Identify which cell holds the provided text, then report its [X, Y] central coordinate. 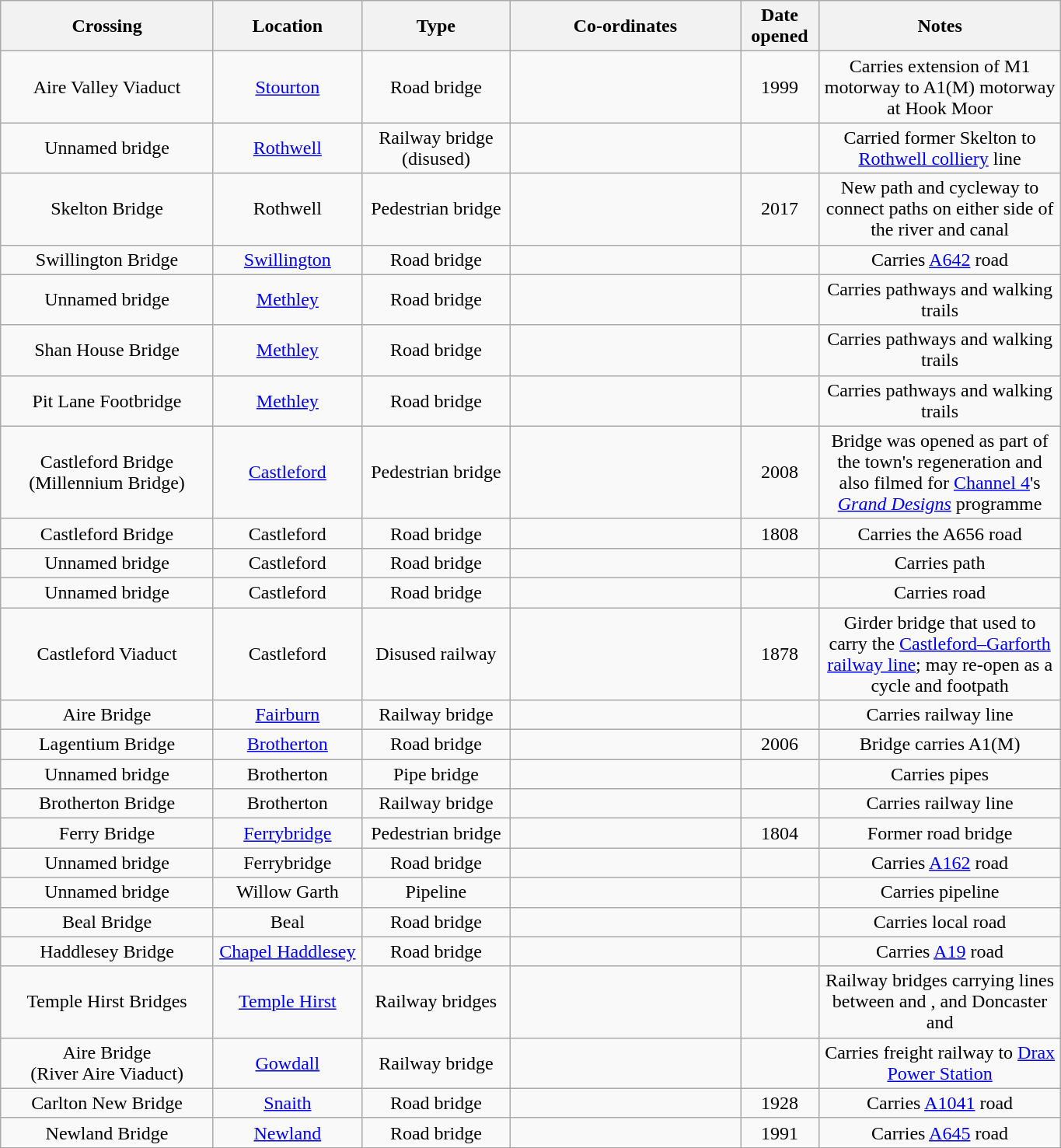
Beal Bridge [107, 922]
Carries road [941, 592]
Swillington [288, 260]
Castleford Bridge(Millennium Bridge) [107, 473]
Carlton New Bridge [107, 1103]
Fairburn [288, 715]
Railway bridge (disused) [435, 148]
1928 [779, 1103]
Aire Bridge(River Aire Viaduct) [107, 1063]
Pit Lane Footbridge [107, 401]
Brotherton Bridge [107, 804]
Carries A645 road [941, 1132]
Gowdall [288, 1063]
Carries pipes [941, 774]
1804 [779, 833]
Carries A162 road [941, 863]
Pipeline [435, 892]
Carries extension of M1 motorway to A1(M) motorway at Hook Moor [941, 87]
Temple Hirst Bridges [107, 1002]
Swillington Bridge [107, 260]
Notes [941, 26]
1999 [779, 87]
Snaith [288, 1103]
Bridge was opened as part of the town's regeneration and also filmed for Channel 4's Grand Designs programme [941, 473]
Bridge carries A1(M) [941, 745]
Carries A19 road [941, 951]
Location [288, 26]
Carried former Skelton to Rothwell colliery line [941, 148]
Newland Bridge [107, 1132]
Pipe bridge [435, 774]
Disused railway [435, 654]
Carries local road [941, 922]
Carries freight railway to Drax Power Station [941, 1063]
Stourton [288, 87]
Carries A1041 road [941, 1103]
Ferry Bridge [107, 833]
Co-ordinates [625, 26]
1991 [779, 1132]
Haddlesey Bridge [107, 951]
Railway bridges carrying lines between and , and Doncaster and [941, 1002]
Crossing [107, 26]
2006 [779, 745]
Type [435, 26]
Skelton Bridge [107, 209]
Aire Valley Viaduct [107, 87]
Railway bridges [435, 1002]
Former road bridge [941, 833]
1808 [779, 533]
Castleford Bridge [107, 533]
Newland [288, 1132]
Chapel Haddlesey [288, 951]
Date opened [779, 26]
2008 [779, 473]
Aire Bridge [107, 715]
Carries the A656 road [941, 533]
Carries A642 road [941, 260]
Temple Hirst [288, 1002]
Shan House Bridge [107, 350]
New path and cycleway to connect paths on either side of the river and canal [941, 209]
Beal [288, 922]
Carries path [941, 563]
Castleford Viaduct [107, 654]
1878 [779, 654]
2017 [779, 209]
Carries pipeline [941, 892]
Lagentium Bridge [107, 745]
Girder bridge that used to carry the Castleford–Garforth railway line; may re-open as a cycle and footpath [941, 654]
Willow Garth [288, 892]
